From the cell containing the given text, extract its center point as [x, y] coordinate. 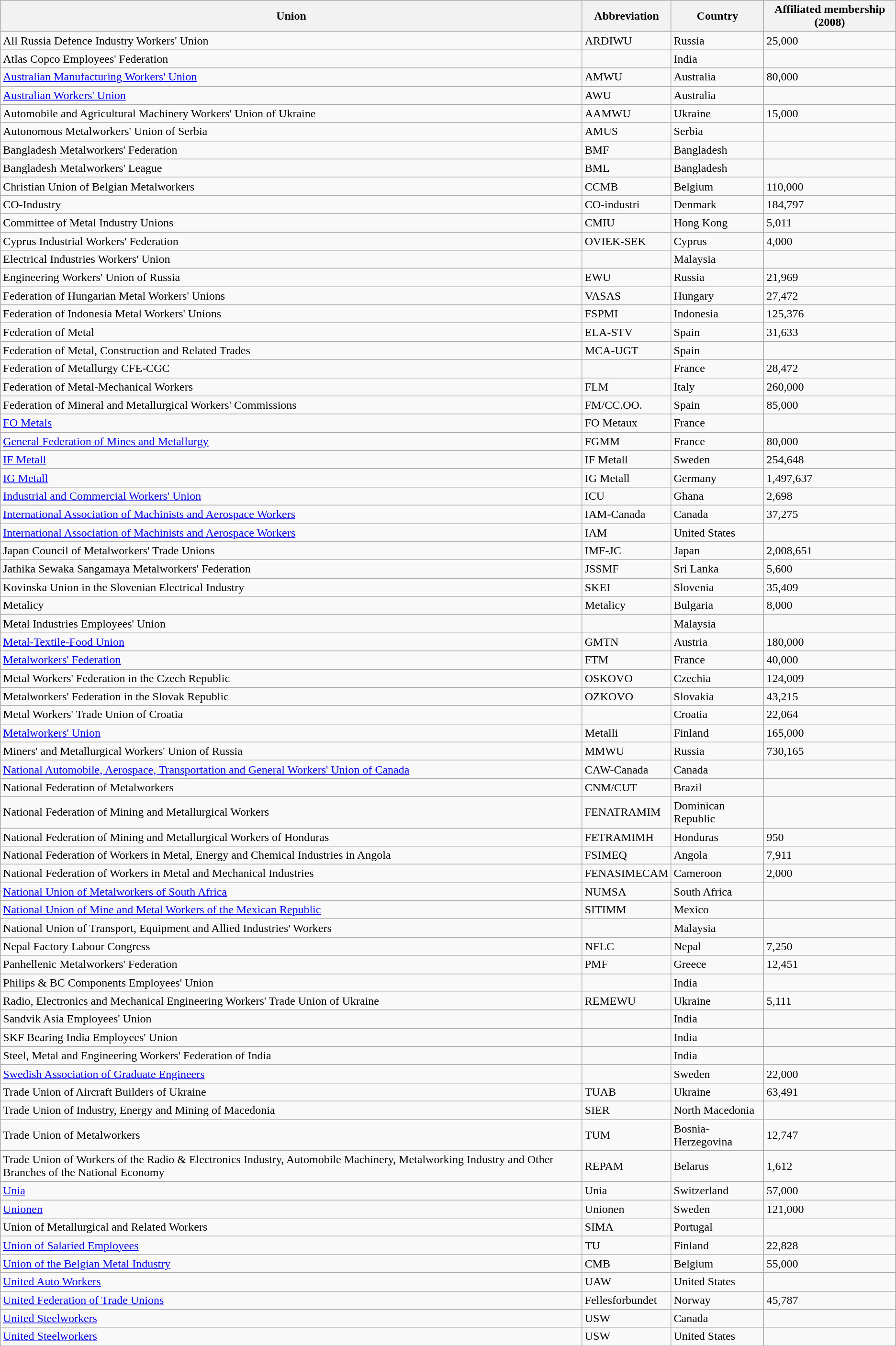
Sandvik Asia Employees' Union [291, 1019]
OSKOVO [627, 678]
Japan Council of Metalworkers' Trade Unions [291, 551]
31,633 [830, 332]
Union of the Belgian Metal Industry [291, 1264]
Federation of Metallurgy CFE-CGC [291, 369]
REMEWU [627, 1001]
Honduras [717, 837]
22,064 [830, 715]
Metal Workers' Federation in the Czech Republic [291, 678]
57,000 [830, 1191]
National Federation of Workers in Metal, Energy and Chemical Industries in Angola [291, 855]
South Africa [717, 892]
25,000 [830, 41]
Cyprus [717, 241]
National Union of Mine and Metal Workers of the Mexican Republic [291, 910]
184,797 [830, 204]
SKEI [627, 587]
TU [627, 1245]
AMWU [627, 77]
730,165 [830, 751]
IAM [627, 533]
110,000 [830, 186]
FM/CC.OO. [627, 405]
FSPMI [627, 314]
Kovinska Union in the Slovenian Electrical Industry [291, 587]
Nepal [717, 946]
12,451 [830, 965]
22,828 [830, 1245]
2,698 [830, 496]
Radio, Electronics and Mechanical Engineering Workers' Trade Union of Ukraine [291, 1001]
8,000 [830, 606]
IMF-JC [627, 551]
OZKOVO [627, 696]
Brazil [717, 787]
37,275 [830, 514]
MCA-UGT [627, 350]
Affiliated membership (2008) [830, 16]
VASAS [627, 296]
Steel, Metal and Engineering Workers' Federation of India [291, 1055]
Switzerland [717, 1191]
Cameroon [717, 874]
2,008,651 [830, 551]
National Federation of Mining and Metallurgical Workers [291, 812]
GMTN [627, 642]
Trade Union of Metalworkers [291, 1134]
Bangladesh Metalworkers' League [291, 168]
FSIMEQ [627, 855]
7,250 [830, 946]
ICU [627, 496]
950 [830, 837]
Germany [717, 478]
Austria [717, 642]
Dominican Republic [717, 812]
National Federation of Metalworkers [291, 787]
7,911 [830, 855]
FENATRAMIM [627, 812]
National Automobile, Aerospace, Transportation and General Workers' Union of Canada [291, 769]
CMB [627, 1264]
Norway [717, 1300]
MMWU [627, 751]
5,011 [830, 223]
IAM-Canada [627, 514]
1,612 [830, 1166]
Industrial and Commercial Workers' Union [291, 496]
Serbia [717, 132]
Bulgaria [717, 606]
Metalli [627, 733]
Jathika Sewaka Sangamaya Metalworkers' Federation [291, 569]
63,491 [830, 1092]
CO-industri [627, 204]
AAMWU [627, 113]
Metalworkers' Federation in the Slovak Republic [291, 696]
FLM [627, 387]
Cyprus Industrial Workers' Federation [291, 241]
4,000 [830, 241]
Nepal Factory Labour Congress [291, 946]
Engineering Workers' Union of Russia [291, 278]
United Federation of Trade Unions [291, 1300]
Federation of Hungarian Metal Workers' Unions [291, 296]
Italy [717, 387]
Indonesia [717, 314]
United Auto Workers [291, 1282]
Japan [717, 551]
Slovakia [717, 696]
PMF [627, 965]
Swedish Association of Graduate Engineers [291, 1074]
28,472 [830, 369]
45,787 [830, 1300]
Union of Salaried Employees [291, 1245]
National Union of Metalworkers of South Africa [291, 892]
ELA-STV [627, 332]
Metal Workers' Trade Union of Croatia [291, 715]
Panhellenic Metalworkers' Federation [291, 965]
CAW-Canada [627, 769]
Portugal [717, 1227]
Metalworkers' Federation [291, 660]
Angola [717, 855]
CNM/CUT [627, 787]
SKF Bearing India Employees' Union [291, 1037]
BML [627, 168]
165,000 [830, 733]
SIMA [627, 1227]
Sri Lanka [717, 569]
Federation of Metal-Mechanical Workers [291, 387]
Christian Union of Belgian Metalworkers [291, 186]
55,000 [830, 1264]
260,000 [830, 387]
5,111 [830, 1001]
Federation of Indonesia Metal Workers' Unions [291, 314]
Electrical Industries Workers' Union [291, 259]
Union [291, 16]
Country [717, 16]
1,497,637 [830, 478]
Bangladesh Metalworkers' Federation [291, 150]
FO Metaux [627, 423]
All Russia Defence Industry Workers' Union [291, 41]
Metal Industries Employees' Union [291, 624]
NUMSA [627, 892]
National Federation of Mining and Metallurgical Workers of Honduras [291, 837]
Bosnia-Herzegovina [717, 1134]
Union of Metallurgical and Related Workers [291, 1227]
SIER [627, 1110]
15,000 [830, 113]
Fellesforbundet [627, 1300]
Abbreviation [627, 16]
CCMB [627, 186]
ARDIWU [627, 41]
NFLC [627, 946]
AMUS [627, 132]
CO-Industry [291, 204]
5,600 [830, 569]
UAW [627, 1282]
FO Metals [291, 423]
OVIEK-SEK [627, 241]
40,000 [830, 660]
35,409 [830, 587]
Ghana [717, 496]
Metal-Textile-Food Union [291, 642]
National Federation of Workers in Metal and Mechanical Industries [291, 874]
22,000 [830, 1074]
Australian Manufacturing Workers' Union [291, 77]
124,009 [830, 678]
Philips & BC Components Employees' Union [291, 983]
AWU [627, 95]
FGMM [627, 441]
Trade Union of Industry, Energy and Mining of Macedonia [291, 1110]
180,000 [830, 642]
Hong Kong [717, 223]
85,000 [830, 405]
Czechia [717, 678]
General Federation of Mines and Metallurgy [291, 441]
EWU [627, 278]
CMIU [627, 223]
Federation of Metal [291, 332]
Metalworkers' Union [291, 733]
Mexico [717, 910]
Committee of Metal Industry Unions [291, 223]
43,215 [830, 696]
Greece [717, 965]
National Union of Transport, Equipment and Allied Industries' Workers [291, 928]
Miners' and Metallurgical Workers' Union of Russia [291, 751]
BMF [627, 150]
125,376 [830, 314]
2,000 [830, 874]
FETRAMIMH [627, 837]
Autonomous Metalworkers' Union of Serbia [291, 132]
Trade Union of Aircraft Builders of Ukraine [291, 1092]
Automobile and Agricultural Machinery Workers' Union of Ukraine [291, 113]
12,747 [830, 1134]
Atlas Copco Employees' Federation [291, 59]
FENASIMECAM [627, 874]
Slovenia [717, 587]
21,969 [830, 278]
Belarus [717, 1166]
FTM [627, 660]
Trade Union of Workers of the Radio & Electronics Industry, Automobile Machinery, Metalworking Industry and Other Branches of the National Economy [291, 1166]
SITIMM [627, 910]
Hungary [717, 296]
Croatia [717, 715]
Australian Workers' Union [291, 95]
Denmark [717, 204]
Federation of Mineral and Metallurgical Workers' Commissions [291, 405]
254,648 [830, 460]
JSSMF [627, 569]
121,000 [830, 1209]
TUM [627, 1134]
Federation of Metal, Construction and Related Trades [291, 350]
TUAB [627, 1092]
REPAM [627, 1166]
North Macedonia [717, 1110]
27,472 [830, 296]
